Return [x, y] of the center of cell containing provided text 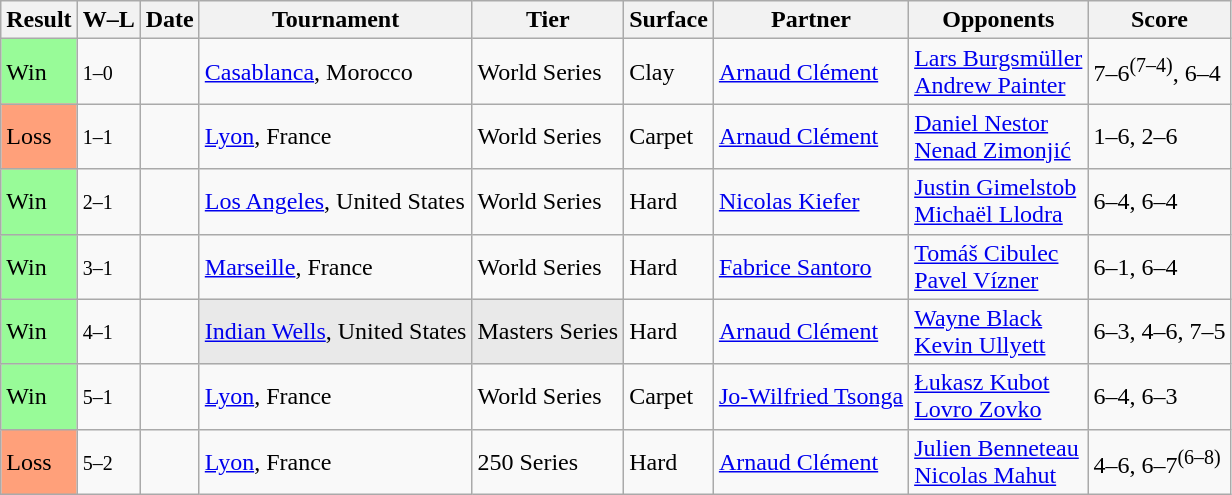
Tier [548, 20]
Masters Series [548, 332]
6–3, 4–6, 7–5 [1160, 332]
6–1, 6–4 [1160, 266]
Clay [669, 72]
5–1 [108, 396]
W–L [108, 20]
6–4, 6–4 [1160, 202]
250 Series [548, 462]
Lars Burgsmüller Andrew Painter [998, 72]
3–1 [108, 266]
Result [39, 20]
Indian Wells, United States [336, 332]
Date [170, 20]
Fabrice Santoro [810, 266]
7–6(7–4), 6–4 [1160, 72]
4–6, 6–7(6–8) [1160, 462]
Nicolas Kiefer [810, 202]
Jo-Wilfried Tsonga [810, 396]
Score [1160, 20]
Tournament [336, 20]
Julien Benneteau Nicolas Mahut [998, 462]
5–2 [108, 462]
Tomáš Cibulec Pavel Vízner [998, 266]
Marseille, France [336, 266]
4–1 [108, 332]
Partner [810, 20]
Los Angeles, United States [336, 202]
Daniel Nestor Nenad Zimonjić [998, 136]
2–1 [108, 202]
Wayne Black Kevin Ullyett [998, 332]
6–4, 6–3 [1160, 396]
1–6, 2–6 [1160, 136]
Surface [669, 20]
1–0 [108, 72]
1–1 [108, 136]
Justin Gimelstob Michaël Llodra [998, 202]
Casablanca, Morocco [336, 72]
Opponents [998, 20]
Łukasz Kubot Lovro Zovko [998, 396]
